Return [x, y] of the center of cell containing provided text 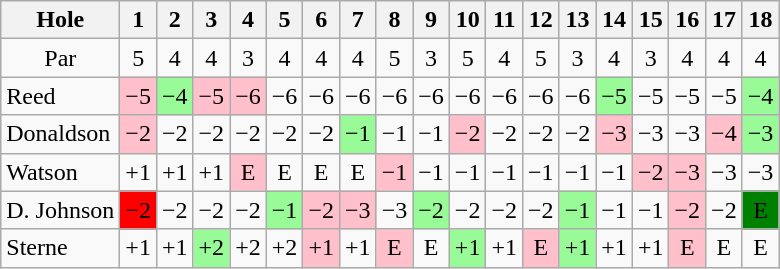
Sterne [60, 248]
12 [542, 20]
10 [468, 20]
14 [614, 20]
2 [174, 20]
Watson [60, 172]
Reed [60, 96]
13 [578, 20]
18 [760, 20]
7 [358, 20]
15 [650, 20]
1 [138, 20]
6 [322, 20]
9 [432, 20]
Donaldson [60, 134]
16 [688, 20]
Hole [60, 20]
11 [504, 20]
17 [724, 20]
Par [60, 58]
8 [394, 20]
D. Johnson [60, 210]
